Provide the [x, y] coordinate of the cell's center where the given text is located.  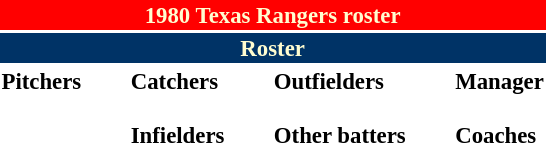
Roster [272, 48]
1980 Texas Rangers roster [272, 15]
